Extract the (X, Y) coordinate from the center of the cell holding the provided text.  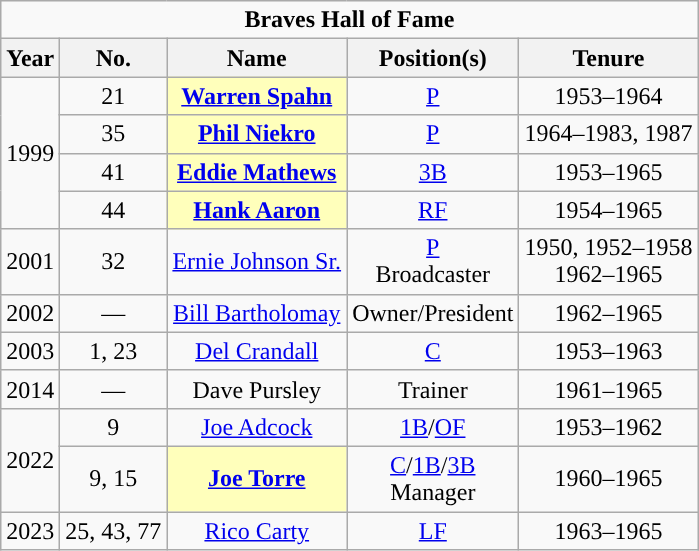
Position(s) (433, 58)
Dave Pursley (257, 389)
Eddie Mathews (257, 172)
Warren Spahn (257, 96)
9, 15 (114, 478)
2014 (30, 389)
2023 (30, 531)
Del Crandall (257, 351)
C/1B/3BManager (433, 478)
44 (114, 210)
41 (114, 172)
Name (257, 58)
1954–1965 (608, 210)
9 (114, 427)
Ernie Johnson Sr. (257, 262)
1960–1965 (608, 478)
Rico Carty (257, 531)
Joe Torre (257, 478)
2022 (30, 460)
PBroadcaster (433, 262)
32 (114, 262)
Braves Hall of Fame (350, 20)
LF (433, 531)
1999 (30, 153)
RF (433, 210)
No. (114, 58)
1950, 1952–19581962–1965 (608, 262)
Trainer (433, 389)
35 (114, 134)
C (433, 351)
1953–1965 (608, 172)
Year (30, 58)
1953–1962 (608, 427)
1953–1964 (608, 96)
Joe Adcock (257, 427)
21 (114, 96)
1964–1983, 1987 (608, 134)
Phil Niekro (257, 134)
25, 43, 77 (114, 531)
Hank Aaron (257, 210)
1953–1963 (608, 351)
2003 (30, 351)
Bill Bartholomay (257, 313)
1, 23 (114, 351)
2001 (30, 262)
Tenure (608, 58)
Owner/President (433, 313)
1962–1965 (608, 313)
2002 (30, 313)
1961–1965 (608, 389)
3B (433, 172)
1B/OF (433, 427)
1963–1965 (608, 531)
